Provide the [X, Y] coordinate of the cell's center where the given text is located.  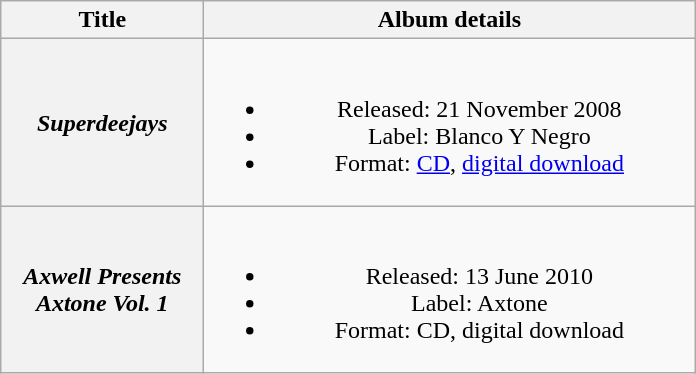
Axwell Presents Axtone Vol. 1 [102, 290]
Superdeejays [102, 122]
Title [102, 20]
Released: 21 November 2008Label: Blanco Y NegroFormat: CD, digital download [450, 122]
Released: 13 June 2010Label: AxtoneFormat: CD, digital download [450, 290]
Album details [450, 20]
